Return the (x, y) coordinate for the center point of the cell that contains the specified text.  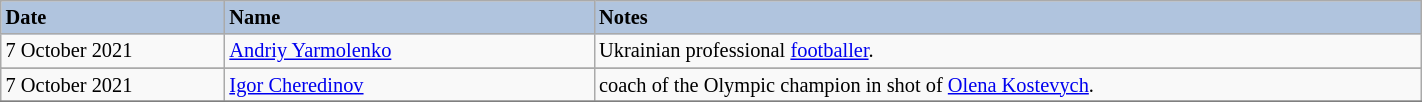
Date (113, 17)
coach of the Olympic champion in shot of Olena Kostevych. (1008, 85)
Name (410, 17)
Igor Cheredinov (410, 85)
Ukrainian professional footballer. (1008, 51)
Andriy Yarmolenko (410, 51)
Notes (1008, 17)
